Capture the cell that displays the provided text and extract its (x, y) central coordinate. 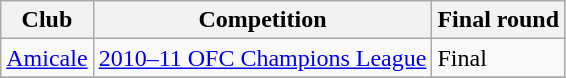
Club (47, 20)
Final (498, 58)
Final round (498, 20)
Competition (262, 20)
2010–11 OFC Champions League (262, 58)
Amicale (47, 58)
